Provide the [x, y] coordinate of the cell's center where the given text is located.  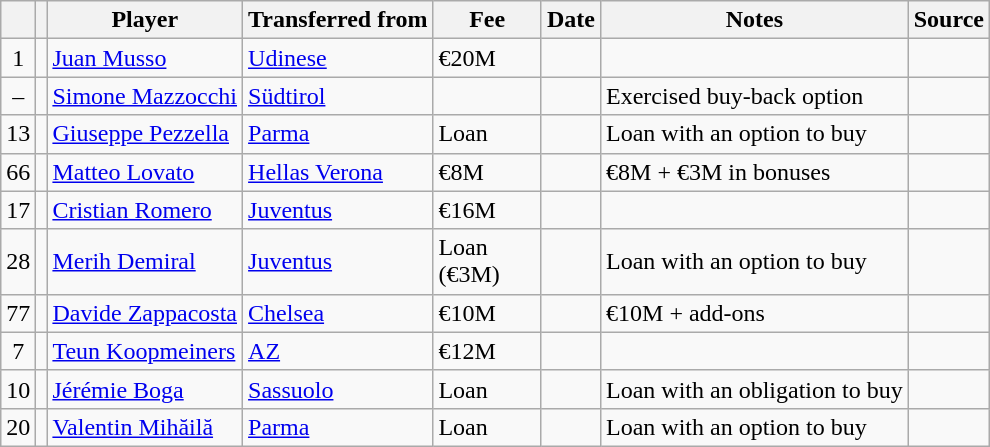
Juan Musso [145, 58]
€20M [488, 58]
Date [570, 20]
28 [18, 262]
Simone Mazzocchi [145, 96]
€8M + €3M in bonuses [755, 172]
Sassuolo [338, 389]
€16M [488, 210]
€8M [488, 172]
17 [18, 210]
Cristian Romero [145, 210]
Loan with an obligation to buy [755, 389]
66 [18, 172]
€12M [488, 351]
Source [948, 20]
€10M + add-ons [755, 313]
Teun Koopmeiners [145, 351]
Chelsea [338, 313]
– [18, 96]
Player [145, 20]
1 [18, 58]
AZ [338, 351]
Hellas Verona [338, 172]
13 [18, 134]
Transferred from [338, 20]
Udinese [338, 58]
Jérémie Boga [145, 389]
20 [18, 427]
Südtirol [338, 96]
Loan (€3M) [488, 262]
Giuseppe Pezzella [145, 134]
€10M [488, 313]
77 [18, 313]
Merih Demiral [145, 262]
Matteo Lovato [145, 172]
Valentin Mihăilă [145, 427]
10 [18, 389]
Exercised buy-back option [755, 96]
7 [18, 351]
Davide Zappacosta [145, 313]
Notes [755, 20]
Fee [488, 20]
